Output the (X, Y) coordinate of the center of the cell containing the given text.  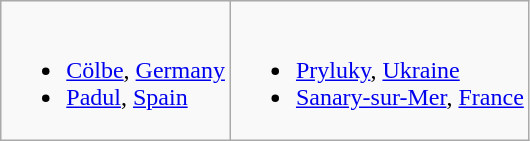
Cölbe, Germany Padul, Spain (116, 71)
Pryluky, Ukraine Sanary-sur-Mer, France (380, 71)
